Pinpoint the cell where the given text exists, returning its (x, y) midpoint coordinate. 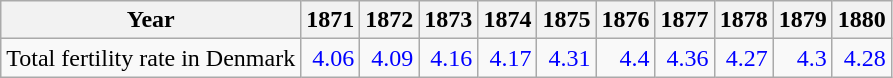
1871 (330, 20)
1879 (802, 20)
4.28 (862, 58)
1877 (684, 20)
1880 (862, 20)
1875 (566, 20)
4.09 (390, 58)
4.36 (684, 58)
4.17 (508, 58)
Year (151, 20)
4.3 (802, 58)
1876 (626, 20)
1878 (744, 20)
Total fertility rate in Denmark (151, 58)
4.06 (330, 58)
1872 (390, 20)
1873 (448, 20)
1874 (508, 20)
4.31 (566, 58)
4.4 (626, 58)
4.27 (744, 58)
4.16 (448, 58)
